Detect which cell encompasses the target text, then output its (x, y) center coordinate. 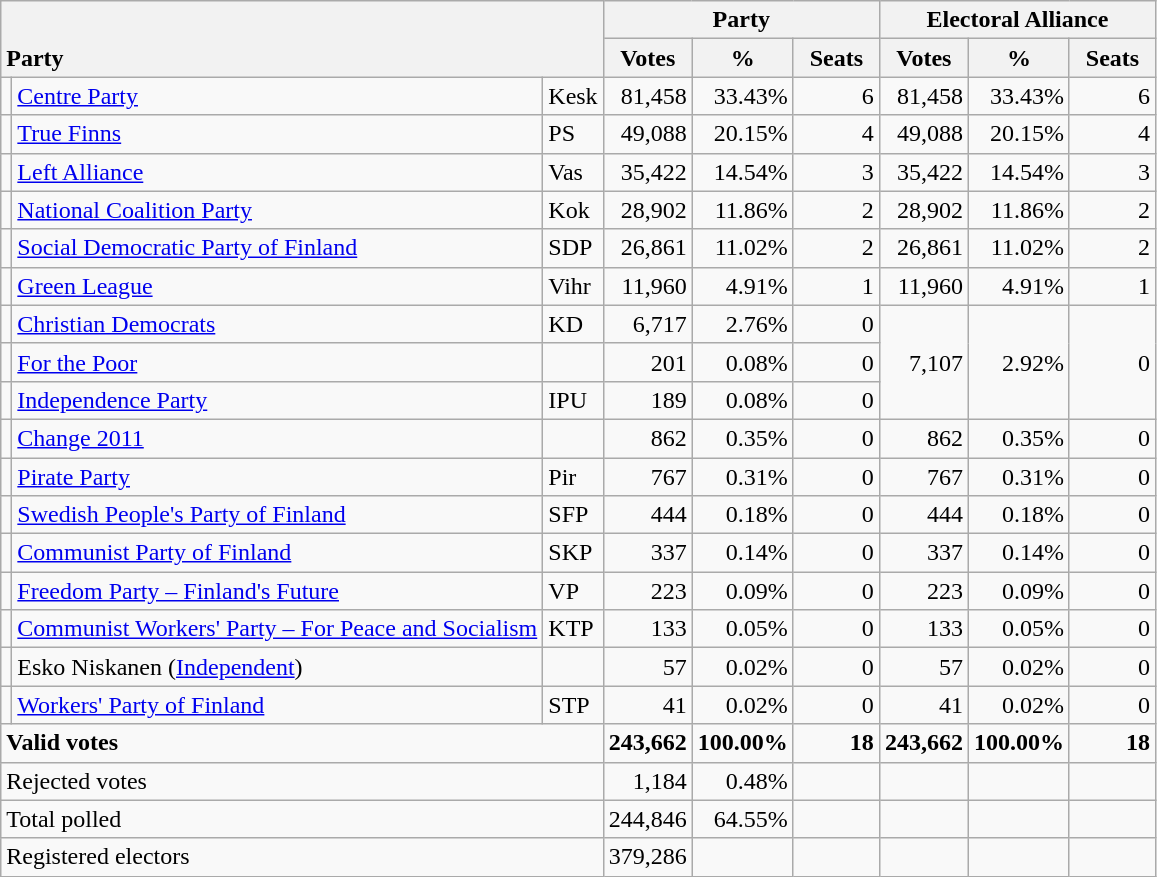
6,717 (648, 324)
Pirate Party (278, 477)
Swedish People's Party of Finland (278, 515)
True Finns (278, 134)
KTP (573, 629)
Kok (573, 210)
Vas (573, 172)
2.76% (742, 324)
244,846 (648, 819)
7,107 (924, 362)
National Coalition Party (278, 210)
Independence Party (278, 400)
Kesk (573, 96)
Pir (573, 477)
Centre Party (278, 96)
Workers' Party of Finland (278, 705)
VP (573, 591)
Esko Niskanen (Independent) (278, 667)
IPU (573, 400)
Valid votes (302, 743)
Communist Party of Finland (278, 553)
Electoral Alliance (1017, 20)
Change 2011 (278, 438)
189 (648, 400)
KD (573, 324)
SFP (573, 515)
STP (573, 705)
PS (573, 134)
Freedom Party – Finland's Future (278, 591)
Registered electors (302, 857)
SKP (573, 553)
1,184 (648, 781)
64.55% (742, 819)
0.48% (742, 781)
2.92% (1018, 362)
Christian Democrats (278, 324)
Total polled (302, 819)
Social Democratic Party of Finland (278, 248)
Green League (278, 286)
For the Poor (278, 362)
SDP (573, 248)
201 (648, 362)
Vihr (573, 286)
Rejected votes (302, 781)
379,286 (648, 857)
Left Alliance (278, 172)
Communist Workers' Party – For Peace and Socialism (278, 629)
